Detect which cell encompasses the target text, then output its [X, Y] center coordinate. 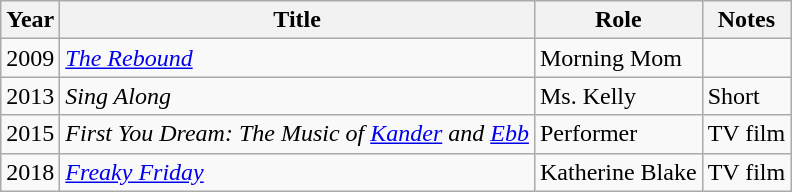
Morning Mom [618, 58]
2015 [30, 134]
Title [298, 20]
Year [30, 20]
2009 [30, 58]
Katherine Blake [618, 172]
2013 [30, 96]
The Rebound [298, 58]
Sing Along [298, 96]
First You Dream: The Music of Kander and Ebb [298, 134]
2018 [30, 172]
Role [618, 20]
Short [746, 96]
Ms. Kelly [618, 96]
Freaky Friday [298, 172]
Notes [746, 20]
Performer [618, 134]
